Scan for the cell matching the given text and deliver its [X, Y] coordinate at center. 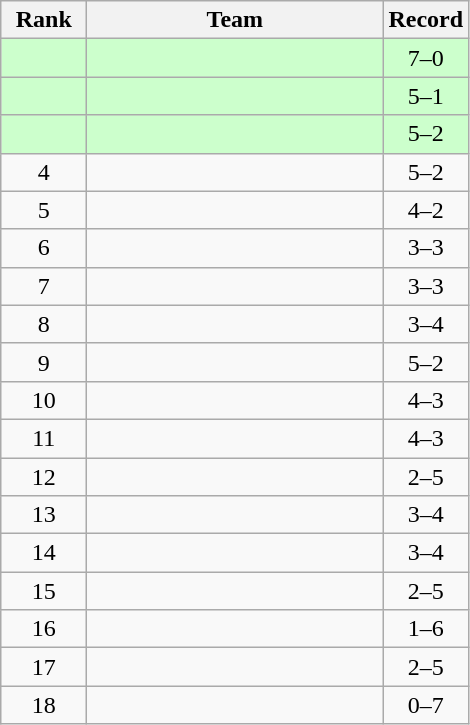
18 [44, 705]
6 [44, 248]
10 [44, 400]
14 [44, 553]
16 [44, 629]
4–2 [426, 210]
9 [44, 362]
17 [44, 667]
12 [44, 477]
5 [44, 210]
5–1 [426, 96]
Team [235, 20]
13 [44, 515]
1–6 [426, 629]
15 [44, 591]
4 [44, 172]
11 [44, 438]
0–7 [426, 705]
Record [426, 20]
7 [44, 286]
Rank [44, 20]
7–0 [426, 58]
8 [44, 324]
